For the text-containing cell, return its midpoint in [X, Y] coordinate format. 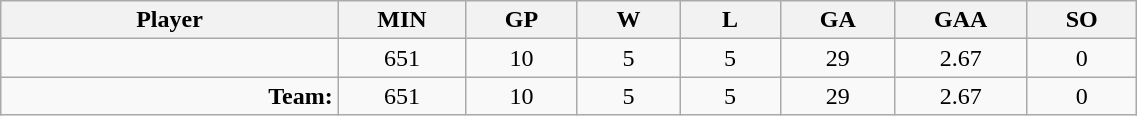
SO [1081, 20]
MIN [402, 20]
Player [170, 20]
Team: [170, 96]
L [730, 20]
GA [838, 20]
W [628, 20]
GP [522, 20]
GAA [961, 20]
